Locate the cell with the specified text and output its [X, Y] center coordinate. 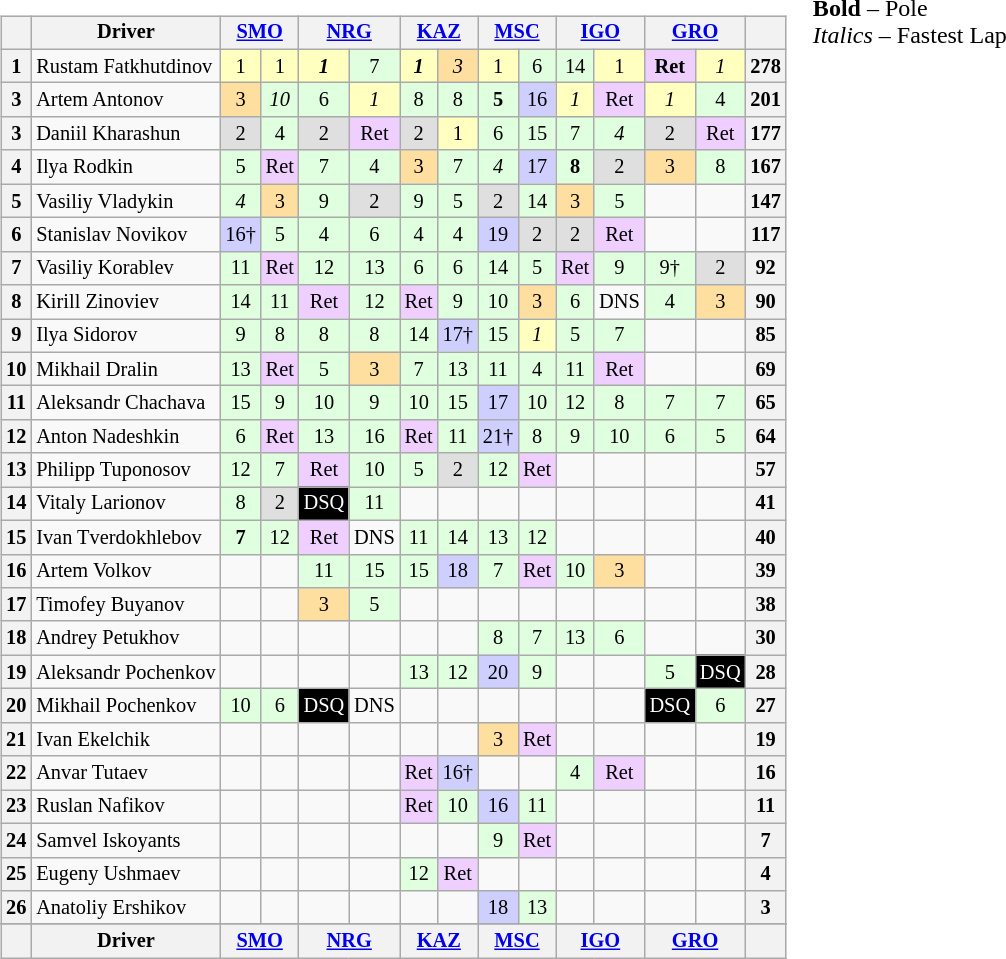
21 [16, 739]
Anvar Tutaev [126, 773]
Ivan Ekelchik [126, 739]
27 [765, 706]
25 [16, 874]
Ivan Tverdokhlebov [126, 537]
Philipp Tuponosov [126, 470]
Vasiliy Korablev [126, 268]
Eugeny Ushmaev [126, 874]
167 [765, 167]
Artem Volkov [126, 571]
147 [765, 201]
64 [765, 437]
26 [16, 908]
28 [765, 672]
57 [765, 470]
Mikhail Pochenkov [126, 706]
Samvel Iskoyants [126, 840]
Kirill Zinoviev [126, 302]
Ilya Rodkin [126, 167]
17† [458, 336]
24 [16, 840]
Ilya Sidorov [126, 336]
21† [498, 437]
9† [670, 268]
Stanislav Novikov [126, 235]
177 [765, 134]
40 [765, 537]
278 [765, 66]
23 [16, 807]
Daniil Kharashun [126, 134]
90 [765, 302]
41 [765, 504]
38 [765, 605]
201 [765, 100]
Vasiliy Vladykin [126, 201]
Aleksandr Chachava [126, 403]
85 [765, 336]
Timofey Buyanov [126, 605]
22 [16, 773]
Andrey Petukhov [126, 638]
117 [765, 235]
39 [765, 571]
65 [765, 403]
30 [765, 638]
69 [765, 369]
Mikhail Dralin [126, 369]
92 [765, 268]
Ruslan Nafikov [126, 807]
Artem Antonov [126, 100]
Rustam Fatkhutdinov [126, 66]
Anatoliy Ershikov [126, 908]
Anton Nadeshkin [126, 437]
Vitaly Larionov [126, 504]
Aleksandr Pochenkov [126, 672]
